For the text-containing cell, return its midpoint in [X, Y] coordinate format. 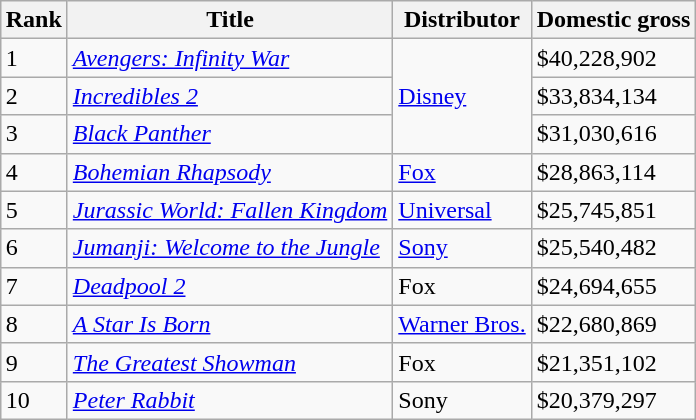
Universal [462, 210]
Deadpool 2 [230, 286]
$25,540,482 [614, 248]
Black Panther [230, 134]
Warner Bros. [462, 324]
Title [230, 20]
$31,030,616 [614, 134]
$40,228,902 [614, 58]
$22,680,869 [614, 324]
$33,834,134 [614, 96]
Avengers: Infinity War [230, 58]
$24,694,655 [614, 286]
Rank [34, 20]
$25,745,851 [614, 210]
10 [34, 400]
8 [34, 324]
Jumanji: Welcome to the Jungle [230, 248]
3 [34, 134]
7 [34, 286]
1 [34, 58]
$20,379,297 [614, 400]
Jurassic World: Fallen Kingdom [230, 210]
Disney [462, 96]
Peter Rabbit [230, 400]
4 [34, 172]
Distributor [462, 20]
Bohemian Rhapsody [230, 172]
$21,351,102 [614, 362]
The Greatest Showman [230, 362]
9 [34, 362]
5 [34, 210]
2 [34, 96]
6 [34, 248]
Incredibles 2 [230, 96]
A Star Is Born [230, 324]
Domestic gross [614, 20]
$28,863,114 [614, 172]
